Pinpoint the cell where the given text exists, returning its [x, y] midpoint coordinate. 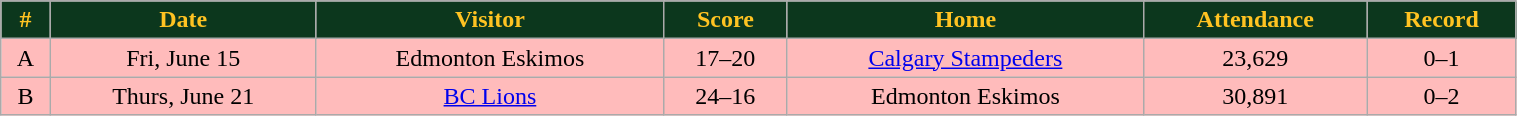
Record [1442, 20]
A [26, 58]
# [26, 20]
Thurs, June 21 [183, 96]
Fri, June 15 [183, 58]
17–20 [726, 58]
Visitor [490, 20]
Date [183, 20]
Score [726, 20]
Calgary Stampeders [965, 58]
24–16 [726, 96]
B [26, 96]
Home [965, 20]
0–2 [1442, 96]
23,629 [1256, 58]
Attendance [1256, 20]
30,891 [1256, 96]
BC Lions [490, 96]
0–1 [1442, 58]
